Provide the (x, y) coordinate of the cell's center where the given text is located.  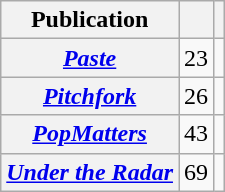
Publication (90, 20)
Under the Radar (90, 172)
PopMatters (90, 134)
69 (196, 172)
26 (196, 96)
Pitchfork (90, 96)
Paste (90, 58)
23 (196, 58)
43 (196, 134)
